Output the [X, Y] coordinate of the center of the cell containing the given text.  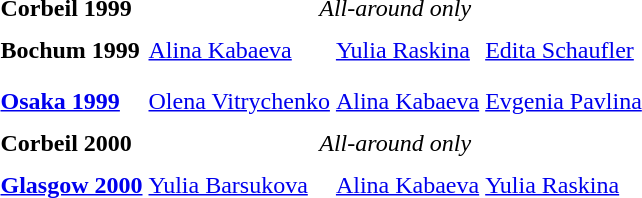
Yulia Raskina [407, 50]
Olena Vitrychenko [239, 101]
